Pinpoint the cell where the given text exists, returning its (X, Y) midpoint coordinate. 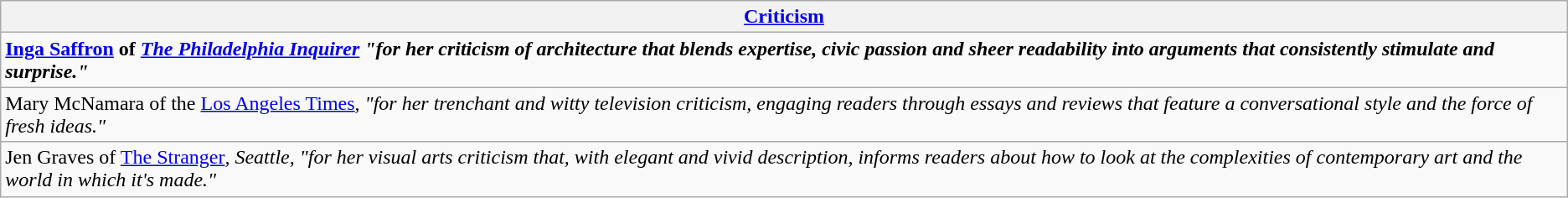
Criticism (784, 17)
